Output the [x, y] coordinate of the center of the cell containing the given text.  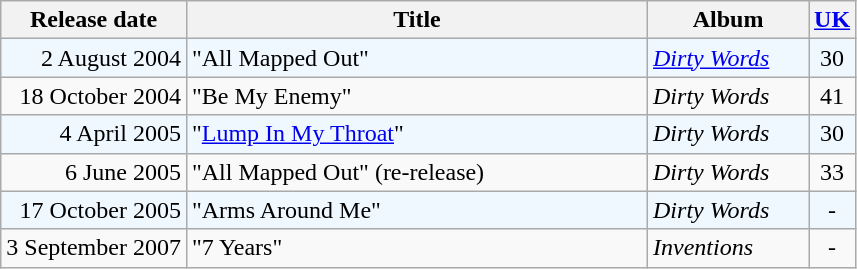
"All Mapped Out" [416, 58]
6 June 2005 [94, 172]
4 April 2005 [94, 134]
Album [728, 20]
"Lump In My Throat" [416, 134]
UK [832, 20]
18 October 2004 [94, 96]
Title [416, 20]
"Be My Enemy" [416, 96]
3 September 2007 [94, 248]
"Arms Around Me" [416, 210]
2 August 2004 [94, 58]
33 [832, 172]
"7 Years" [416, 248]
17 October 2005 [94, 210]
Inventions [728, 248]
"All Mapped Out" (re-release) [416, 172]
41 [832, 96]
Release date [94, 20]
